Search for the cell housing the specified text and yield its [x, y] center coordinate. 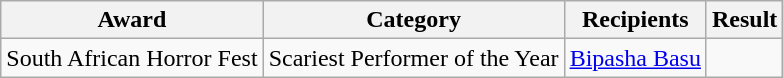
Award [132, 20]
Recipients [635, 20]
Scariest Performer of the Year [414, 58]
Category [414, 20]
South African Horror Fest [132, 58]
Bipasha Basu [635, 58]
Result [744, 20]
